Capture the cell that displays the provided text and extract its [X, Y] central coordinate. 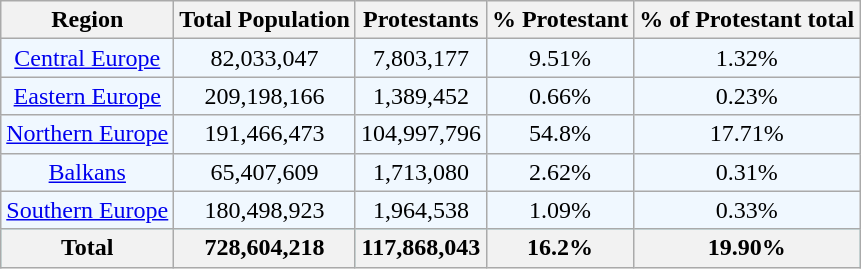
7,803,177 [420, 58]
54.8% [560, 134]
1,964,538 [420, 210]
1.32% [747, 58]
0.33% [747, 210]
Total [88, 248]
Total Population [265, 20]
17.71% [747, 134]
180,498,923 [265, 210]
82,033,047 [265, 58]
Eastern Europe [88, 96]
65,407,609 [265, 172]
Region [88, 20]
16.2% [560, 248]
1.09% [560, 210]
% Protestant [560, 20]
Central Europe [88, 58]
191,466,473 [265, 134]
1,713,080 [420, 172]
Protestants [420, 20]
% of Protestant total [747, 20]
9.51% [560, 58]
0.66% [560, 96]
209,198,166 [265, 96]
0.31% [747, 172]
Northern Europe [88, 134]
1,389,452 [420, 96]
0.23% [747, 96]
19.90% [747, 248]
2.62% [560, 172]
117,868,043 [420, 248]
Balkans [88, 172]
Southern Europe [88, 210]
728,604,218 [265, 248]
104,997,796 [420, 134]
